Locate the cell with the specified text and output its (X, Y) center coordinate. 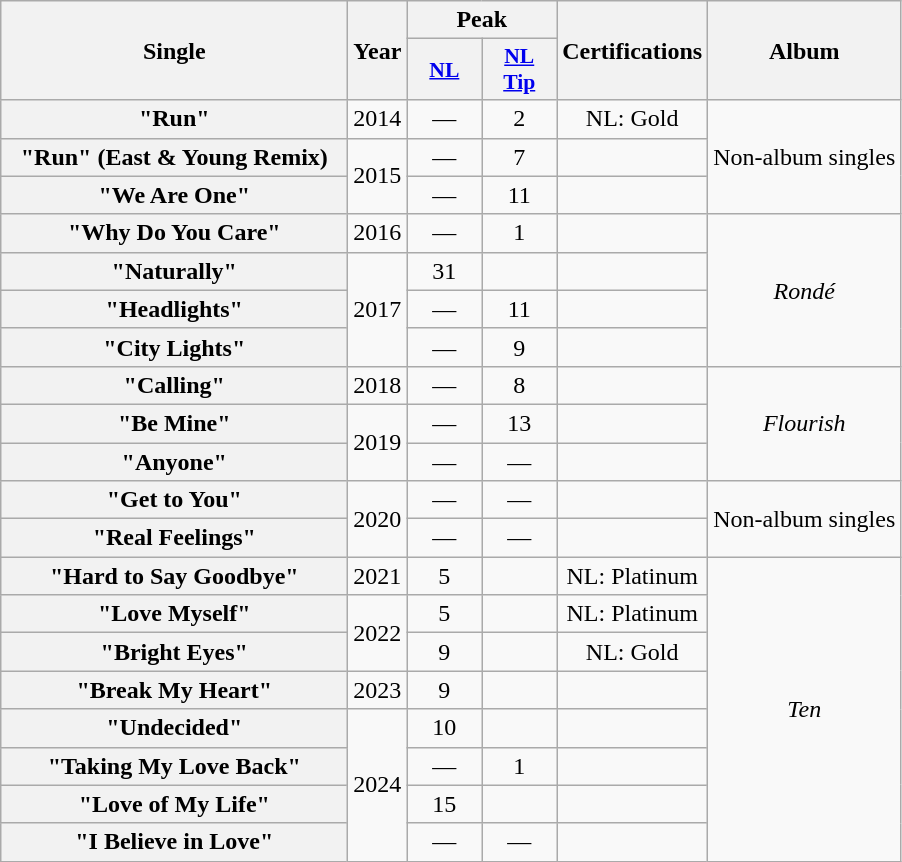
2023 (378, 690)
7 (520, 157)
"We Are One" (174, 195)
"Headlights" (174, 309)
"Taking My Love Back" (174, 766)
2022 (378, 633)
"Hard to Say Goodbye" (174, 576)
NL (444, 70)
31 (444, 271)
15 (444, 804)
Year (378, 50)
2018 (378, 385)
Album (804, 50)
Single (174, 50)
"City Lights" (174, 347)
2020 (378, 519)
NLTip (520, 70)
"Undecided" (174, 728)
Certifications (632, 50)
"Calling" (174, 385)
"Be Mine" (174, 423)
"I Believe in Love" (174, 842)
Ten (804, 709)
Flourish (804, 423)
2019 (378, 442)
"Love of My Life" (174, 804)
"Run" (East & Young Remix) (174, 157)
2014 (378, 119)
"Get to You" (174, 500)
10 (444, 728)
2024 (378, 785)
"Break My Heart" (174, 690)
2017 (378, 309)
"Bright Eyes" (174, 652)
2015 (378, 176)
"Why Do You Care" (174, 233)
13 (520, 423)
2016 (378, 233)
"Real Feelings" (174, 538)
"Love Myself" (174, 614)
2021 (378, 576)
"Run" (174, 119)
"Naturally" (174, 271)
Rondé (804, 290)
2 (520, 119)
8 (520, 385)
Peak (482, 20)
"Anyone" (174, 461)
